Search for the cell housing the specified text and yield its [X, Y] center coordinate. 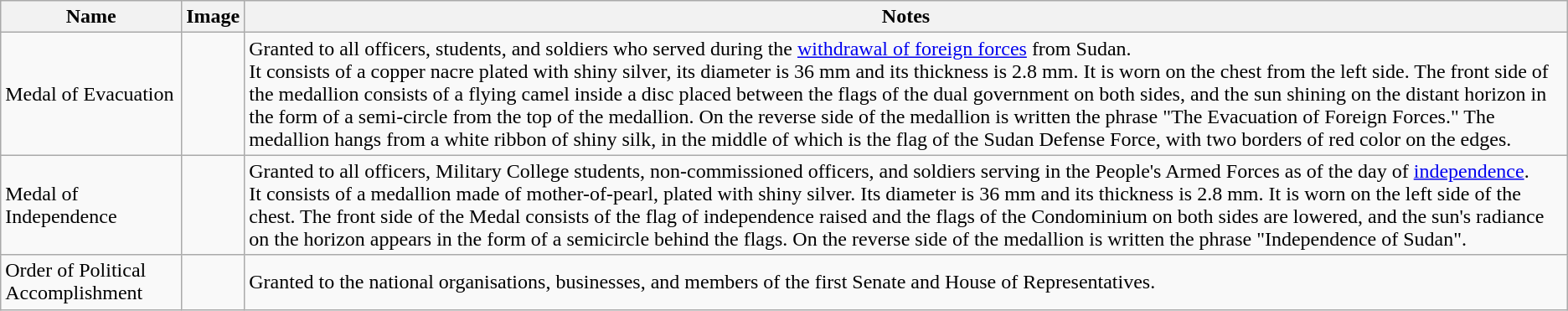
Medal of Independence [91, 205]
Image [213, 17]
Name [91, 17]
Order of Political Accomplishment [91, 282]
Medal of Evacuation [91, 94]
Granted to the national organisations, businesses, and members of the first Senate and House of Representatives. [906, 282]
Notes [906, 17]
